Return (X, Y) of the center of cell containing provided text 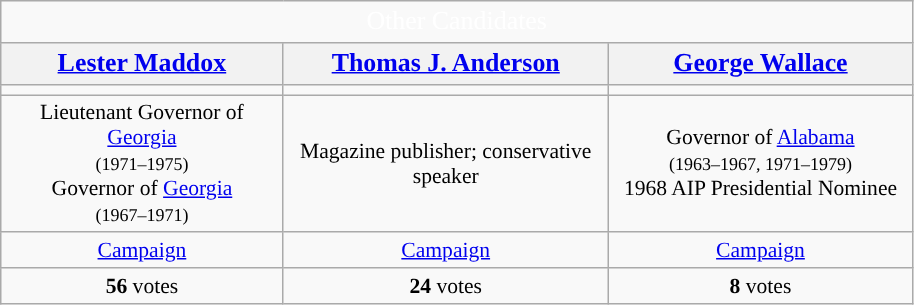
Governor of Alabama (1963–1967, 1971–1979) 1968 AIP Presidential Nominee (760, 164)
Magazine publisher; conservative speaker (446, 164)
Lieutenant Governor of Georgia (1971–1975) Governor of Georgia(1967–1971) (142, 164)
Lester Maddox (142, 64)
George Wallace (760, 64)
Thomas J. Anderson (446, 64)
Other Candidates (457, 22)
8 votes (760, 286)
56 votes (142, 286)
24 votes (446, 286)
